From the cell containing the given text, extract its center point as [x, y] coordinate. 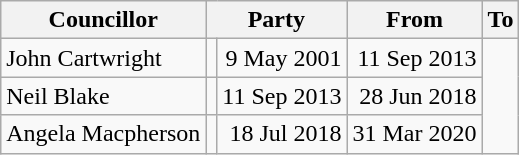
31 Mar 2020 [414, 134]
18 Jul 2018 [282, 134]
From [414, 20]
28 Jun 2018 [414, 96]
Councillor [104, 20]
Party [276, 20]
Neil Blake [104, 96]
John Cartwright [104, 58]
Angela Macpherson [104, 134]
9 May 2001 [282, 58]
To [500, 20]
